Capture the cell that displays the provided text and extract its [x, y] central coordinate. 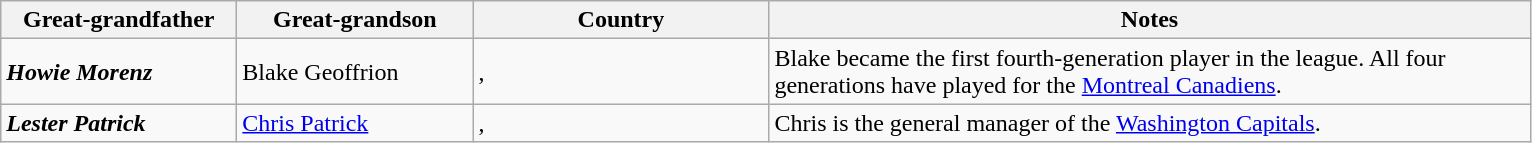
Chris is the general manager of the Washington Capitals. [1150, 123]
Lester Patrick [119, 123]
Blake became the first fourth-generation player in the league. All four generations have played for the Montreal Canadiens. [1150, 72]
Country [621, 20]
Chris Patrick [355, 123]
Notes [1150, 20]
Great-grandson [355, 20]
Blake Geoffrion [355, 72]
Great-grandfather [119, 20]
Howie Morenz [119, 72]
